Scan for the cell matching the given text and deliver its [X, Y] coordinate at center. 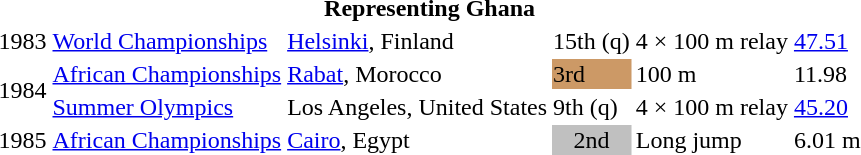
2nd [592, 140]
Summer Olympics [167, 107]
Long jump [712, 140]
Rabat, Morocco [418, 74]
100 m [712, 74]
World Championships [167, 41]
Helsinki, Finland [418, 41]
Los Angeles, United States [418, 107]
9th (q) [592, 107]
Cairo, Egypt [418, 140]
3rd [592, 74]
15th (q) [592, 41]
